For the text-containing cell, return its midpoint in (x, y) coordinate format. 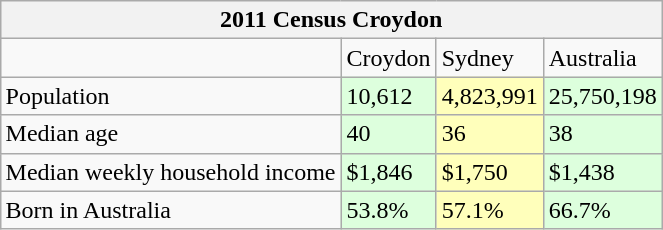
$1,438 (602, 172)
Median weekly household income (170, 172)
36 (490, 134)
2011 Census Croydon (331, 20)
66.7% (602, 210)
$1,750 (490, 172)
Population (170, 96)
$1,846 (388, 172)
Born in Australia (170, 210)
Australia (602, 58)
57.1% (490, 210)
Median age (170, 134)
40 (388, 134)
25,750,198 (602, 96)
10,612 (388, 96)
Sydney (490, 58)
Croydon (388, 58)
38 (602, 134)
4,823,991 (490, 96)
53.8% (388, 210)
